Pinpoint the cell where the given text exists, returning its [X, Y] midpoint coordinate. 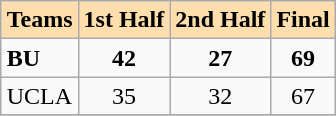
BU [40, 58]
42 [124, 58]
2nd Half [220, 20]
UCLA [40, 96]
1st Half [124, 20]
Final [303, 20]
69 [303, 58]
35 [124, 96]
Teams [40, 20]
67 [303, 96]
32 [220, 96]
27 [220, 58]
